Identify which cell holds the provided text, then report its (x, y) central coordinate. 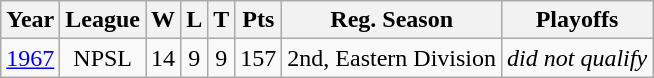
2nd, Eastern Division (392, 58)
Pts (258, 20)
T (222, 20)
14 (164, 58)
W (164, 20)
1967 (30, 58)
157 (258, 58)
did not qualify (578, 58)
L (194, 20)
Reg. Season (392, 20)
NPSL (103, 58)
Playoffs (578, 20)
Year (30, 20)
League (103, 20)
